Output the (X, Y) coordinate of the center of the cell containing the given text.  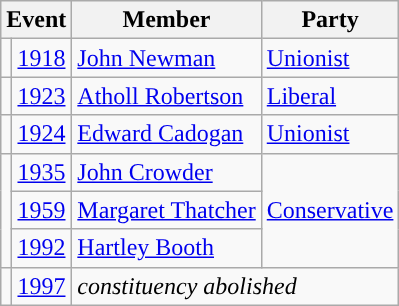
Party (330, 20)
1992 (42, 248)
constituency abolished (236, 286)
Conservative (330, 210)
John Newman (166, 58)
1923 (42, 96)
1997 (42, 286)
1959 (42, 210)
Hartley Booth (166, 248)
John Crowder (166, 172)
Liberal (330, 96)
Event (36, 20)
Member (166, 20)
Atholl Robertson (166, 96)
Margaret Thatcher (166, 210)
Edward Cadogan (166, 134)
1924 (42, 134)
1935 (42, 172)
1918 (42, 58)
